Detect which cell encompasses the target text, then output its (X, Y) center coordinate. 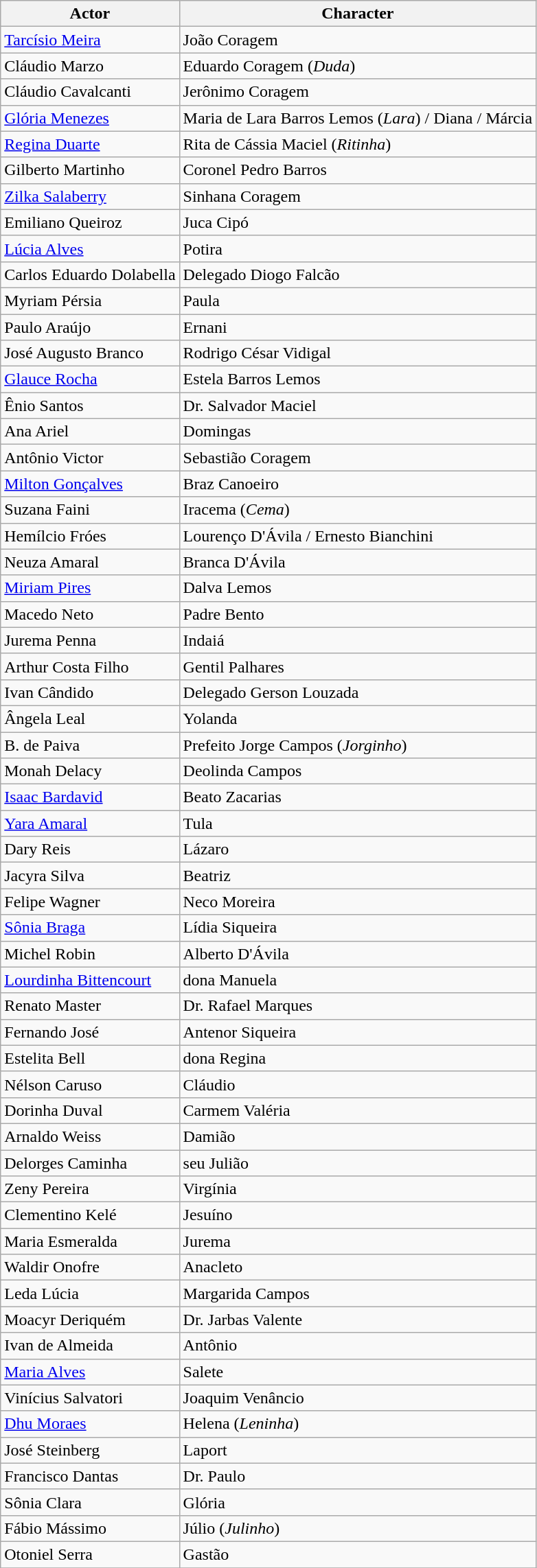
João Coragem (358, 40)
Padre Bento (358, 614)
Estela Barros Lemos (358, 379)
Dary Reis (90, 850)
Tarcísio Meira (90, 40)
Maria Alves (90, 1372)
Laport (358, 1450)
Emiliano Queiroz (90, 222)
Jacyra Silva (90, 876)
Cláudio Cavalcanti (90, 92)
Joaquim Venâncio (358, 1398)
Glauce Rocha (90, 379)
Actor (90, 14)
Carmem Valéria (358, 1110)
Dorinha Duval (90, 1110)
Gilberto Martinho (90, 170)
José Steinberg (90, 1450)
Cláudio Marzo (90, 66)
Antônio (358, 1346)
Moacyr Deriquém (90, 1320)
Paulo Araújo (90, 327)
Lourenço D'Ávila / Ernesto Bianchini (358, 536)
Jurema Penna (90, 640)
Ângela Leal (90, 718)
Indaiá (358, 640)
Michel Robin (90, 954)
Damião (358, 1136)
Gastão (358, 1554)
Alberto D'Ávila (358, 954)
Ernani (358, 327)
Antônio Victor (90, 458)
Juca Cipó (358, 222)
Cláudio (358, 1084)
Neuza Amaral (90, 562)
Estelita Bell (90, 1058)
Margarida Campos (358, 1294)
Iracema (Cema) (358, 510)
Waldir Onofre (90, 1267)
seu Julião (358, 1163)
Maria Esmeralda (90, 1241)
Zilka Salaberry (90, 196)
Vinícius Salvatori (90, 1398)
Ivan Cândido (90, 692)
Dalva Lemos (358, 588)
Beato Zacarias (358, 797)
Carlos Eduardo Dolabella (90, 274)
Nélson Caruso (90, 1084)
Clementino Kelé (90, 1215)
Dr. Rafael Marques (358, 1006)
Miriam Pires (90, 588)
Renato Master (90, 1006)
Anacleto (358, 1267)
Helena (Leninha) (358, 1424)
Milton Gonçalves (90, 484)
Beatriz (358, 876)
Character (358, 14)
dona Manuela (358, 980)
Eduardo Coragem (Duda) (358, 66)
Ivan de Almeida (90, 1346)
Lídia Siqueira (358, 928)
Jerônimo Coragem (358, 92)
Sônia Clara (90, 1502)
Leda Lúcia (90, 1294)
Hemílcio Fróes (90, 536)
Braz Canoeiro (358, 484)
Branca D'Ávila (358, 562)
Gentil Palhares (358, 666)
Fernando José (90, 1032)
Glória (358, 1502)
dona Regina (358, 1058)
Delorges Caminha (90, 1163)
Neco Moreira (358, 902)
Ana Ariel (90, 432)
Dhu Moraes (90, 1424)
Yolanda (358, 718)
Glória Menezes (90, 118)
Isaac Bardavid (90, 797)
Francisco Dantas (90, 1476)
Ênio Santos (90, 406)
Sinhana Coragem (358, 196)
Tula (358, 823)
Paula (358, 301)
Sônia Braga (90, 928)
Maria de Lara Barros Lemos (Lara) / Diana / Márcia (358, 118)
Salete (358, 1372)
Delegado Diogo Falcão (358, 274)
Dr. Jarbas Valente (358, 1320)
Domingas (358, 432)
José Augusto Branco (90, 353)
Sebastião Coragem (358, 458)
Lúcia Alves (90, 248)
Arnaldo Weiss (90, 1136)
Dr. Paulo (358, 1476)
Prefeito Jorge Campos (Jorginho) (358, 745)
Fábio Mássimo (90, 1528)
Antenor Siqueira (358, 1032)
Delegado Gerson Louzada (358, 692)
Zeny Pereira (90, 1189)
Lourdinha Bittencourt (90, 980)
Arthur Costa Filho (90, 666)
Otoniel Serra (90, 1554)
Macedo Neto (90, 614)
Virgínia (358, 1189)
B. de Paiva (90, 745)
Jesuíno (358, 1215)
Myriam Pérsia (90, 301)
Yara Amaral (90, 823)
Monah Delacy (90, 771)
Dr. Salvador Maciel (358, 406)
Rita de Cássia Maciel (Ritinha) (358, 144)
Suzana Faini (90, 510)
Felipe Wagner (90, 902)
Júlio (Julinho) (358, 1528)
Rodrigo César Vidigal (358, 353)
Coronel Pedro Barros (358, 170)
Lázaro (358, 850)
Jurema (358, 1241)
Deolinda Campos (358, 771)
Potira (358, 248)
Regina Duarte (90, 144)
